Detect which cell encompasses the target text, then output its [x, y] center coordinate. 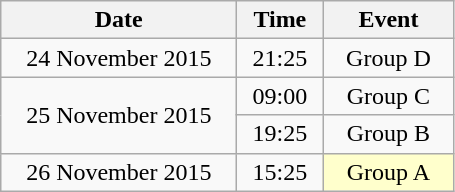
25 November 2015 [119, 115]
Event [388, 20]
Date [119, 20]
Group B [388, 134]
Time [280, 20]
Group C [388, 96]
19:25 [280, 134]
Group D [388, 58]
09:00 [280, 96]
Group A [388, 172]
21:25 [280, 58]
15:25 [280, 172]
24 November 2015 [119, 58]
26 November 2015 [119, 172]
